Pinpoint the cell where the given text exists, returning its [X, Y] midpoint coordinate. 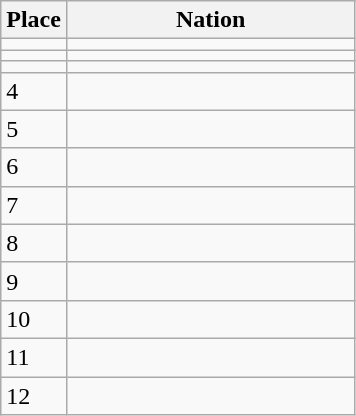
4 [34, 91]
Place [34, 20]
5 [34, 129]
Nation [210, 20]
12 [34, 395]
6 [34, 167]
8 [34, 243]
10 [34, 319]
9 [34, 281]
11 [34, 357]
7 [34, 205]
